From the cell containing the given text, extract its center point as (x, y) coordinate. 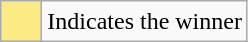
Indicates the winner (145, 22)
